Return the [X, Y] coordinate for the center point of the cell that contains the specified text.  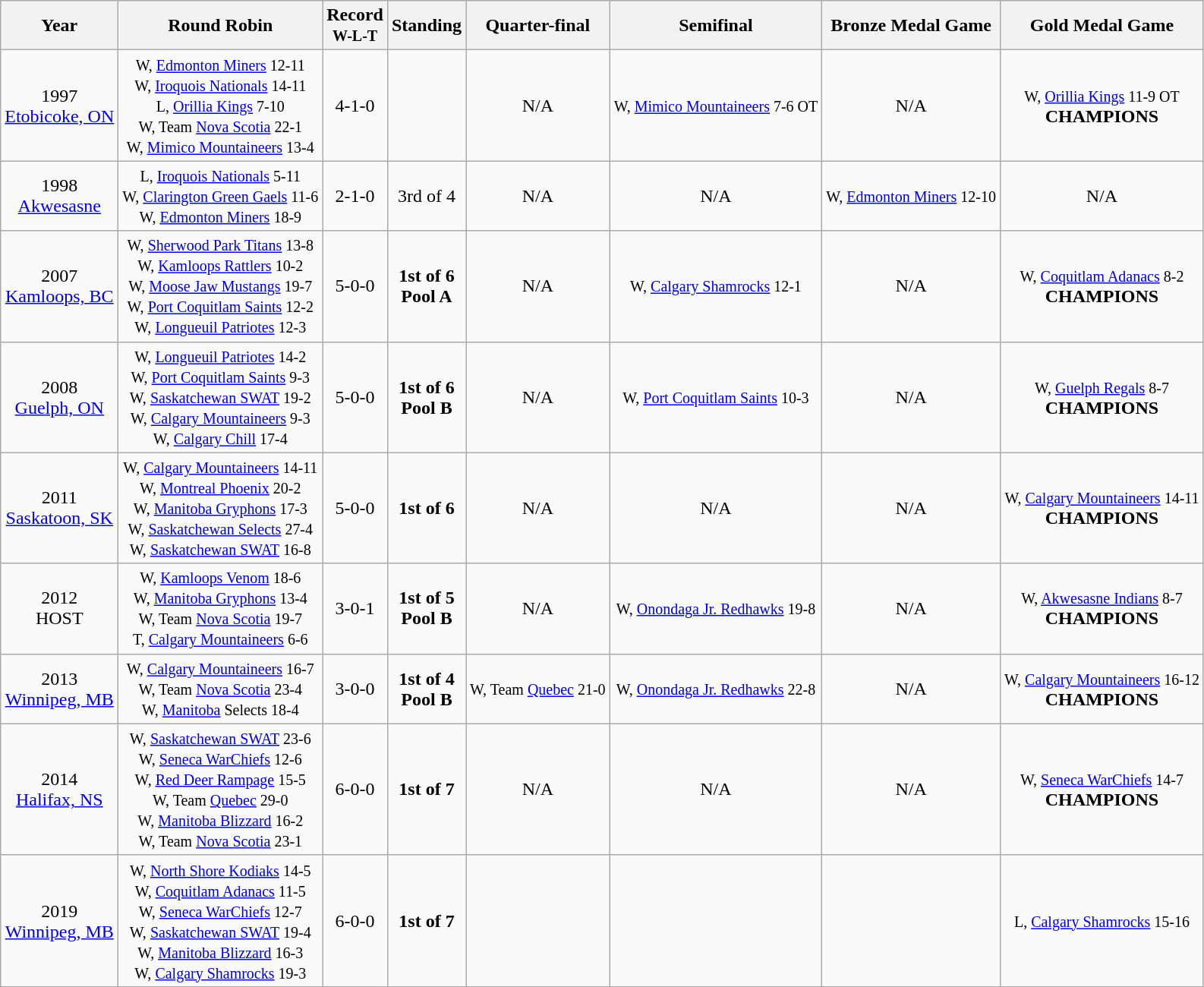
Quarter-final [538, 26]
W, Port Coquitlam Saints 10-3 [716, 397]
2014Halifax, NS [59, 790]
3-0-1 [355, 609]
2012HOST [59, 609]
W, Coquitlam Adanacs 8-2CHAMPIONS [1102, 286]
1st of 6Pool A [427, 286]
Standing [427, 26]
L, Calgary Shamrocks 15-16 [1102, 920]
W, Sherwood Park Titans 13-8W, Kamloops Rattlers 10-2W, Moose Jaw Mustangs 19-7W, Port Coquitlam Saints 12-2W, Longueuil Patriotes 12-3 [220, 286]
W, Guelph Regals 8-7CHAMPIONS [1102, 397]
Round Robin [220, 26]
1st of 4Pool B [427, 689]
2013Winnipeg, MB [59, 689]
W, Seneca WarChiefs 14-7CHAMPIONS [1102, 790]
W, Team Quebec 21-0 [538, 689]
1st of 5Pool B [427, 609]
W, Calgary Shamrocks 12-1 [716, 286]
1998Akwesasne [59, 196]
W, Longueuil Patriotes 14-2W, Port Coquitlam Saints 9-3W, Saskatchewan SWAT 19-2W, Calgary Mountaineers 9-3W, Calgary Chill 17-4 [220, 397]
4-1-0 [355, 106]
W, Calgary Mountaineers 14-11CHAMPIONS [1102, 508]
2-1-0 [355, 196]
1st of 6Pool B [427, 397]
2019Winnipeg, MB [59, 920]
Gold Medal Game [1102, 26]
RecordW-L-T [355, 26]
W, Kamloops Venom 18-6W, Manitoba Gryphons 13-4W, Team Nova Scotia 19-7T, Calgary Mountaineers 6-6 [220, 609]
W, Calgary Mountaineers 16-12CHAMPIONS [1102, 689]
W, Edmonton Miners 12-11W, Iroquois Nationals 14-11L, Orillia Kings 7-10W, Team Nova Scotia 22-1W, Mimico Mountaineers 13-4 [220, 106]
2011Saskatoon, SK [59, 508]
L, Iroquois Nationals 5-11W, Clarington Green Gaels 11-6W, Edmonton Miners 18-9 [220, 196]
3rd of 4 [427, 196]
2007Kamloops, BC [59, 286]
1997Etobicoke, ON [59, 106]
Year [59, 26]
W, Orillia Kings 11-9 OTCHAMPIONS [1102, 106]
1st of 6 [427, 508]
W, Mimico Mountaineers 7-6 OT [716, 106]
W, Onondaga Jr. Redhawks 22-8 [716, 689]
3-0-0 [355, 689]
W, Calgary Mountaineers 16-7W, Team Nova Scotia 23-4W, Manitoba Selects 18-4 [220, 689]
W, Edmonton Miners 12-10 [911, 196]
W, Calgary Mountaineers 14-11W, Montreal Phoenix 20-2W, Manitoba Gryphons 17-3W, Saskatchewan Selects 27-4W, Saskatchewan SWAT 16-8 [220, 508]
W, Onondaga Jr. Redhawks 19-8 [716, 609]
Semifinal [716, 26]
2008Guelph, ON [59, 397]
W, Akwesasne Indians 8-7CHAMPIONS [1102, 609]
Bronze Medal Game [911, 26]
W, Saskatchewan SWAT 23-6W, Seneca WarChiefs 12-6W, Red Deer Rampage 15-5W, Team Quebec 29-0W, Manitoba Blizzard 16-2W, Team Nova Scotia 23-1 [220, 790]
